Identify which cell holds the provided text, then report its [x, y] central coordinate. 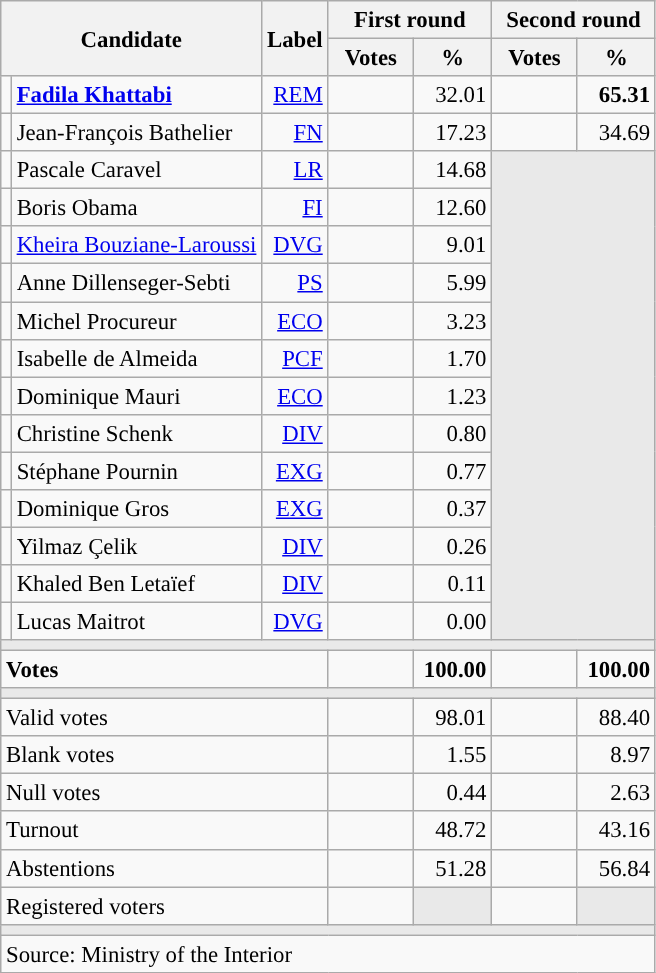
Turnout [164, 831]
0.26 [453, 546]
17.23 [453, 133]
Label [295, 38]
Lucas Maitrot [136, 621]
Kheira Bouziane-Laroussi [136, 245]
Registered voters [164, 906]
1.23 [453, 396]
0.37 [453, 509]
14.68 [453, 170]
First round [410, 20]
FN [295, 133]
Source: Ministry of the Interior [328, 954]
Second round [574, 20]
48.72 [453, 831]
Dominique Mauri [136, 396]
0.80 [453, 433]
Yilmaz Çelik [136, 546]
REM [295, 95]
Blank votes [164, 755]
Boris Obama [136, 208]
98.01 [453, 718]
PCF [295, 358]
88.40 [616, 718]
FI [295, 208]
Valid votes [164, 718]
3.23 [453, 321]
Christine Schenk [136, 433]
32.01 [453, 95]
0.00 [453, 621]
Null votes [164, 793]
1.55 [453, 755]
Abstentions [164, 868]
0.11 [453, 584]
PS [295, 283]
1.70 [453, 358]
LR [295, 170]
Michel Procureur [136, 321]
51.28 [453, 868]
9.01 [453, 245]
Candidate [132, 38]
Dominique Gros [136, 509]
0.44 [453, 793]
2.63 [616, 793]
8.97 [616, 755]
Anne Dillenseger-Sebti [136, 283]
Pascale Caravel [136, 170]
43.16 [616, 831]
34.69 [616, 133]
Stéphane Pournin [136, 471]
Isabelle de Almeida [136, 358]
Khaled Ben Letaïef [136, 584]
5.99 [453, 283]
Jean-François Bathelier [136, 133]
12.60 [453, 208]
56.84 [616, 868]
0.77 [453, 471]
Fadila Khattabi [136, 95]
65.31 [616, 95]
